Pinpoint the cell where the given text exists, returning its [x, y] midpoint coordinate. 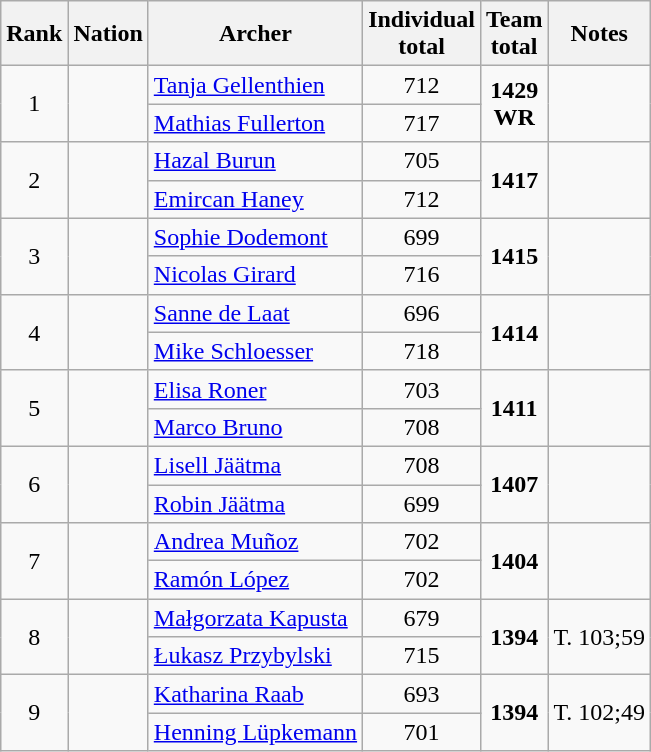
Łukasz Przybylski [255, 656]
3 [34, 256]
T. 102;49 [600, 713]
Katharina Raab [255, 694]
1429WR [514, 104]
705 [422, 161]
Tanja Gellenthien [255, 85]
Hazal Burun [255, 161]
T. 103;59 [600, 637]
701 [422, 732]
4 [34, 332]
Robin Jäätma [255, 503]
1 [34, 104]
Emircan Haney [255, 199]
715 [422, 656]
6 [34, 484]
693 [422, 694]
Notes [600, 34]
1414 [514, 332]
7 [34, 561]
Nicolas Girard [255, 275]
2 [34, 180]
1404 [514, 561]
Sanne de Laat [255, 313]
Ramón López [255, 580]
Sophie Dodemont [255, 237]
Andrea Muñoz [255, 542]
717 [422, 123]
1417 [514, 180]
5 [34, 408]
Elisa Roner [255, 389]
Nation [108, 34]
718 [422, 351]
1407 [514, 484]
9 [34, 713]
Teamtotal [514, 34]
8 [34, 637]
Lisell Jäätma [255, 465]
1415 [514, 256]
716 [422, 275]
Mathias Fullerton [255, 123]
Mike Schloesser [255, 351]
679 [422, 618]
Marco Bruno [255, 427]
Archer [255, 34]
1411 [514, 408]
Individualtotal [422, 34]
696 [422, 313]
Małgorzata Kapusta [255, 618]
Henning Lüpkemann [255, 732]
703 [422, 389]
Rank [34, 34]
